Find where the given text appears and provide that cell's center as (x, y) coordinate. 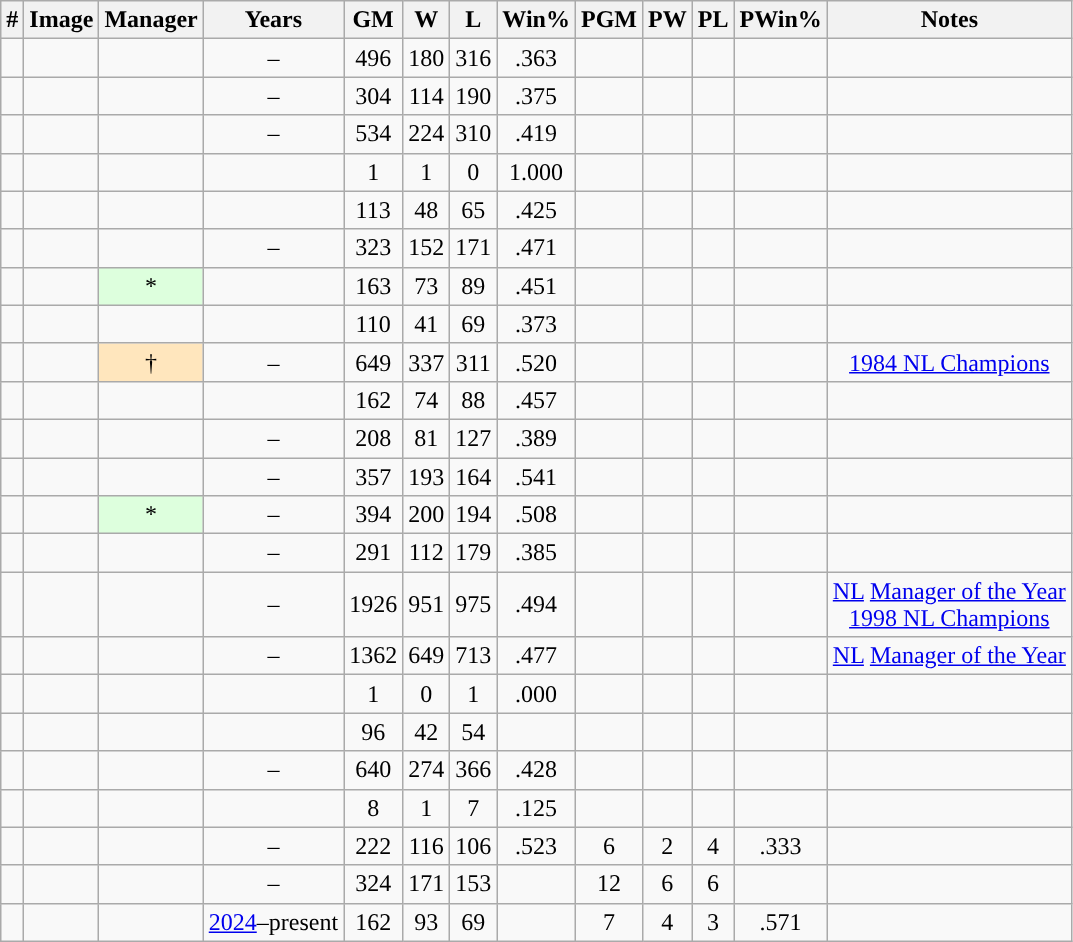
110 (374, 324)
W (426, 20)
.471 (536, 248)
.389 (536, 438)
222 (374, 846)
.425 (536, 210)
200 (426, 515)
640 (374, 770)
Image (62, 20)
127 (474, 438)
PGM (608, 20)
.125 (536, 808)
106 (474, 846)
NL Manager of the Year (949, 656)
88 (474, 400)
8 (374, 808)
.494 (536, 604)
1362 (374, 656)
# (12, 20)
Notes (949, 20)
116 (426, 846)
180 (426, 58)
337 (426, 362)
89 (474, 286)
.333 (780, 846)
304 (374, 96)
713 (474, 656)
Years (273, 20)
3 (713, 922)
.508 (536, 515)
† (151, 362)
324 (374, 884)
357 (374, 477)
65 (474, 210)
534 (374, 134)
PL (713, 20)
323 (374, 248)
1926 (374, 604)
.520 (536, 362)
.541 (536, 477)
291 (374, 553)
496 (374, 58)
114 (426, 96)
.428 (536, 770)
1984 NL Champions (949, 362)
41 (426, 324)
42 (426, 732)
48 (426, 210)
12 (608, 884)
366 (474, 770)
274 (426, 770)
316 (474, 58)
208 (374, 438)
2024–present (273, 922)
.373 (536, 324)
163 (374, 286)
179 (474, 553)
.363 (536, 58)
164 (474, 477)
.451 (536, 286)
.000 (536, 694)
190 (474, 96)
96 (374, 732)
.375 (536, 96)
Win% (536, 20)
74 (426, 400)
.385 (536, 553)
310 (474, 134)
153 (474, 884)
2 (667, 846)
81 (426, 438)
PW (667, 20)
311 (474, 362)
.457 (536, 400)
GM (374, 20)
L (474, 20)
224 (426, 134)
.477 (536, 656)
73 (426, 286)
193 (426, 477)
NL Manager of the Year1998 NL Champions (949, 604)
975 (474, 604)
1.000 (536, 172)
152 (426, 248)
.419 (536, 134)
.523 (536, 846)
54 (474, 732)
.571 (780, 922)
951 (426, 604)
394 (374, 515)
112 (426, 553)
194 (474, 515)
113 (374, 210)
93 (426, 922)
Manager (151, 20)
PWin% (780, 20)
